Return (x, y) of the center of cell containing provided text 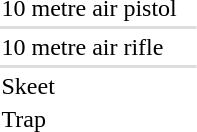
10 metre air rifle (89, 47)
Skeet (89, 86)
